Find where the given text appears and provide that cell's center as [x, y] coordinate. 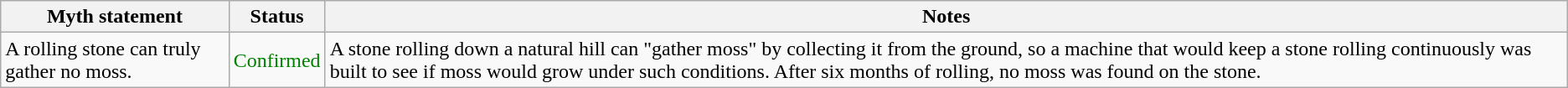
Status [276, 17]
A rolling stone can truly gather no moss. [115, 60]
Confirmed [276, 60]
Notes [946, 17]
Myth statement [115, 17]
